Determine the [X, Y] coordinate at the center of the cell enclosing the given text.  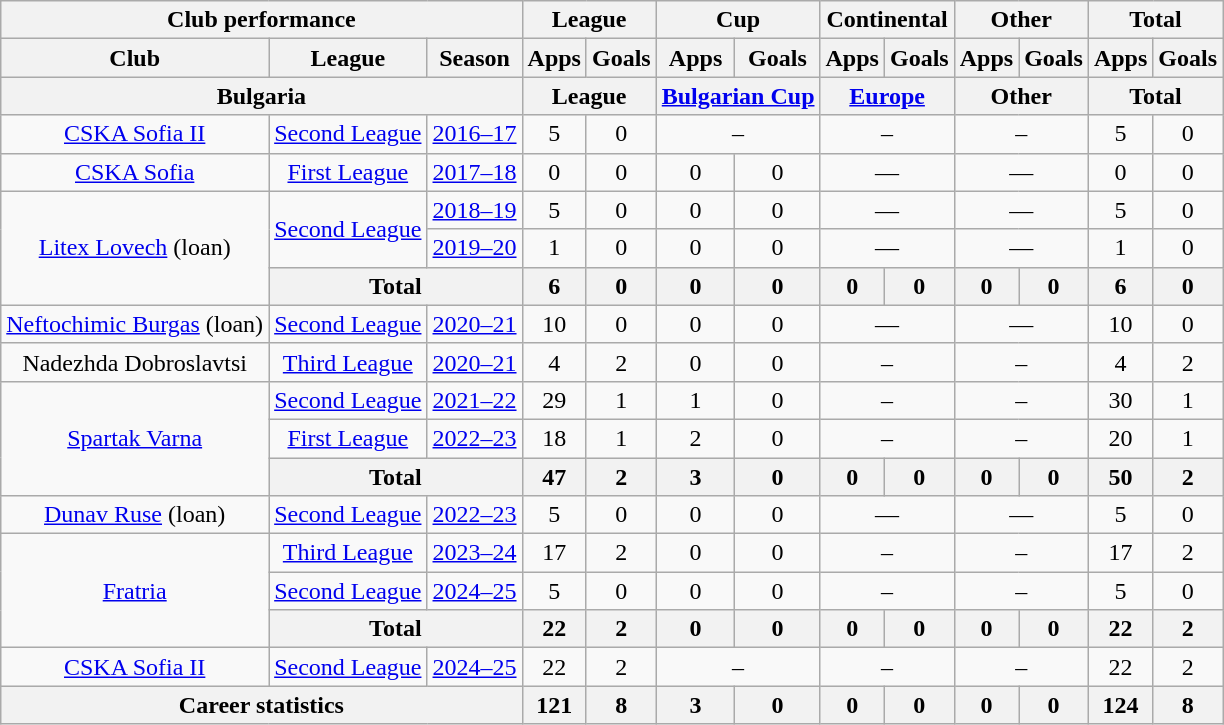
Litex Lovech (loan) [135, 248]
Bulgarian Cup [738, 96]
124 [1120, 705]
CSKA Sofia [135, 172]
Nadezhda Dobroslavtsi [135, 362]
18 [554, 438]
2021–22 [474, 400]
Club performance [262, 20]
47 [554, 477]
2018–19 [474, 210]
2017–18 [474, 172]
Spartak Varna [135, 438]
Continental [887, 20]
50 [1120, 477]
Neftochimic Burgas (loan) [135, 324]
2016–17 [474, 134]
2023–24 [474, 553]
Club [135, 58]
Europe [887, 96]
121 [554, 705]
Fratria [135, 591]
2019–20 [474, 248]
Bulgaria [262, 96]
20 [1120, 438]
Cup [738, 20]
Career statistics [262, 705]
30 [1120, 400]
29 [554, 400]
Dunav Ruse (loan) [135, 515]
Season [474, 58]
